Capture the cell that displays the provided text and extract its [X, Y] central coordinate. 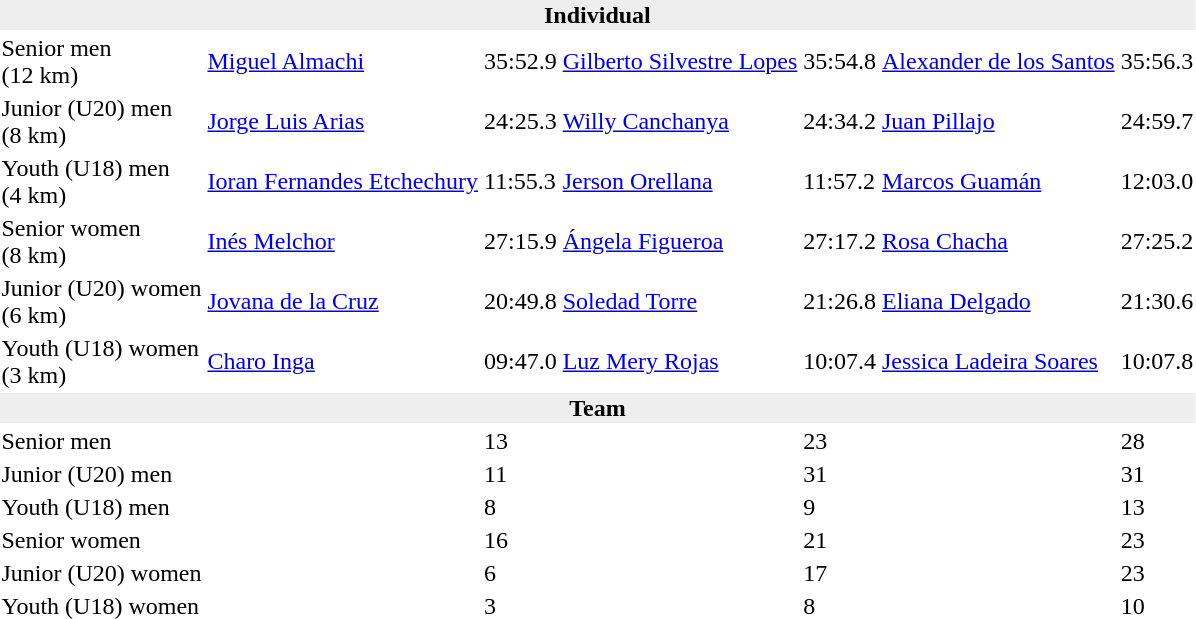
Senior men(12 km) [102, 62]
12:03.0 [1157, 182]
Soledad Torre [680, 302]
Youth (U18) women(3 km) [102, 362]
Jessica Ladeira Soares [999, 362]
24:34.2 [840, 122]
Senior women(8 km) [102, 242]
Miguel Almachi [343, 62]
Luz Mery Rojas [680, 362]
Rosa Chacha [999, 242]
Junior (U20) women(6 km) [102, 302]
Juan Pillajo [999, 122]
Ángela Figueroa [680, 242]
Jerson Orellana [680, 182]
16 [521, 540]
21 [840, 540]
20:49.8 [521, 302]
27:25.2 [1157, 242]
Willy Canchanya [680, 122]
Gilberto Silvestre Lopes [680, 62]
27:15.9 [521, 242]
11 [521, 474]
Individual [598, 15]
11:55.3 [521, 182]
09:47.0 [521, 362]
Junior (U20) men(8 km) [102, 122]
Jorge Luis Arias [343, 122]
21:26.8 [840, 302]
9 [840, 507]
Alexander de los Santos [999, 62]
27:17.2 [840, 242]
Junior (U20) men [102, 474]
Charo Inga [343, 362]
Marcos Guamán [999, 182]
35:54.8 [840, 62]
Youth (U18) men(4 km) [102, 182]
Inés Melchor [343, 242]
17 [840, 573]
Junior (U20) women [102, 573]
24:59.7 [1157, 122]
35:52.9 [521, 62]
Youth (U18) men [102, 507]
10:07.8 [1157, 362]
24:25.3 [521, 122]
21:30.6 [1157, 302]
35:56.3 [1157, 62]
28 [1157, 441]
6 [521, 573]
11:57.2 [840, 182]
8 [521, 507]
Team [598, 408]
Eliana Delgado [999, 302]
Ioran Fernandes Etchechury [343, 182]
10:07.4 [840, 362]
Jovana de la Cruz [343, 302]
Senior women [102, 540]
Senior men [102, 441]
